Detect which cell encompasses the target text, then output its [x, y] center coordinate. 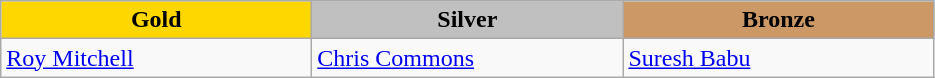
Gold [156, 20]
Roy Mitchell [156, 58]
Suresh Babu [778, 58]
Chris Commons [468, 58]
Silver [468, 20]
Bronze [778, 20]
